Detect which cell encompasses the target text, then output its [X, Y] center coordinate. 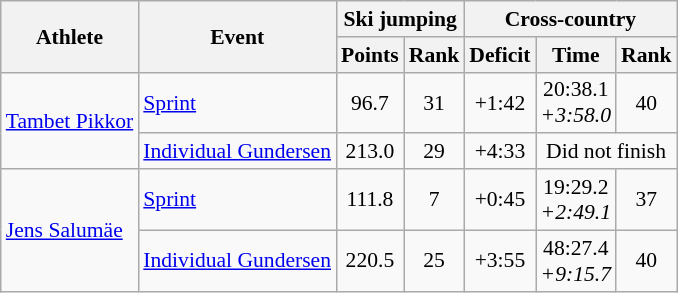
Did not finish [606, 152]
Time [576, 55]
Cross-country [570, 19]
Points [370, 55]
20:38.1 +3:58.0 [576, 102]
48:27.4 +9:15.7 [576, 260]
7 [434, 200]
Deficit [500, 55]
213.0 [370, 152]
Athlete [70, 36]
Event [237, 36]
+1:42 [500, 102]
220.5 [370, 260]
19:29.2 +2:49.1 [576, 200]
Ski jumping [400, 19]
+3:55 [500, 260]
Jens Salumäe [70, 230]
31 [434, 102]
+4:33 [500, 152]
96.7 [370, 102]
25 [434, 260]
+0:45 [500, 200]
37 [646, 200]
111.8 [370, 200]
Tambet Pikkor [70, 120]
29 [434, 152]
